Provide the (X, Y) coordinate of the cell's center where the given text is located.  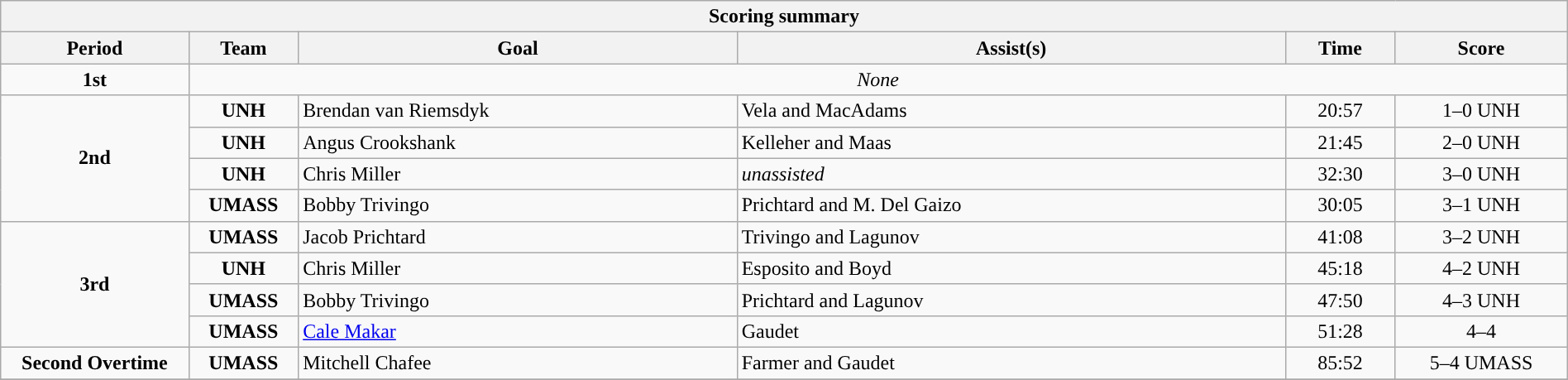
5–4 UMASS (1481, 363)
Goal (518, 48)
Second Overtime (94, 363)
45:18 (1340, 268)
None (878, 79)
51:28 (1340, 331)
Angus Crookshank (518, 142)
Team (243, 48)
3–2 UNH (1481, 237)
20:57 (1340, 111)
Farmer and Gaudet (1011, 363)
1–0 UNH (1481, 111)
4–4 (1481, 331)
Period (94, 48)
47:50 (1340, 300)
Cale Makar (518, 331)
Vela and MacAdams (1011, 111)
Mitchell Chafee (518, 363)
Score (1481, 48)
Brendan van Riemsdyk (518, 111)
41:08 (1340, 237)
Jacob Prichtard (518, 237)
Kelleher and Maas (1011, 142)
3–1 UNH (1481, 205)
2–0 UNH (1481, 142)
3rd (94, 284)
Trivingo and Lagunov (1011, 237)
85:52 (1340, 363)
2nd (94, 158)
1st (94, 79)
30:05 (1340, 205)
Esposito and Boyd (1011, 268)
21:45 (1340, 142)
4–3 UNH (1481, 300)
4–2 UNH (1481, 268)
3–0 UNH (1481, 174)
Scoring summary (784, 17)
32:30 (1340, 174)
Assist(s) (1011, 48)
Time (1340, 48)
Gaudet (1011, 331)
unassisted (1011, 174)
Prichtard and Lagunov (1011, 300)
Prichtard and M. Del Gaizo (1011, 205)
